Search for the cell housing the specified text and yield its [X, Y] center coordinate. 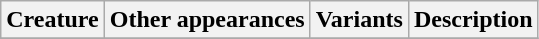
Variants [359, 20]
Other appearances [207, 20]
Creature [52, 20]
Description [473, 20]
